Locate the cell with the specified text and output its (x, y) center coordinate. 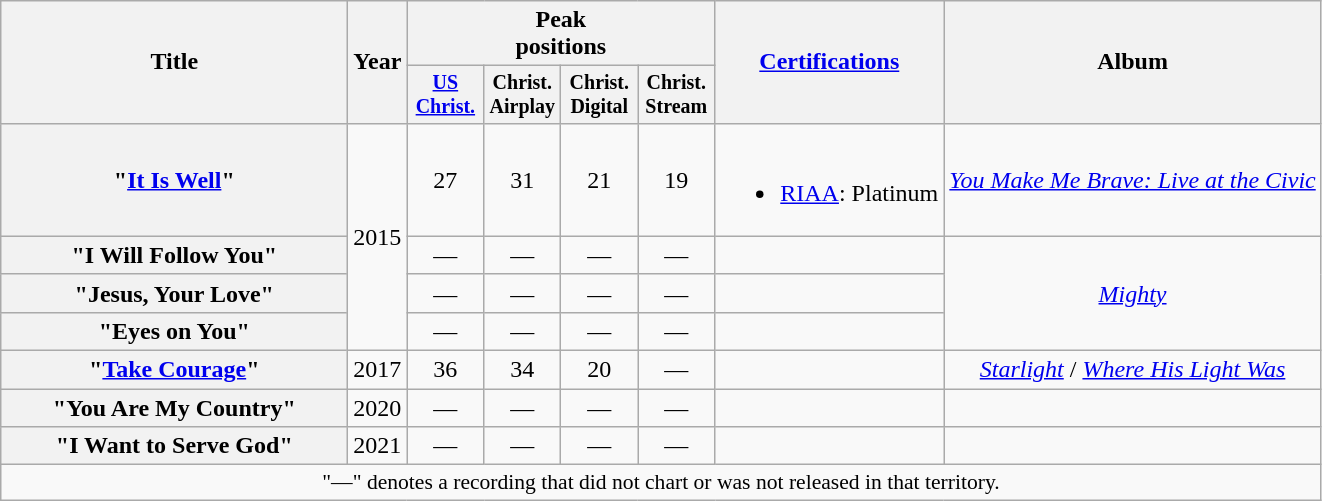
"I Will Follow You" (174, 255)
21 (600, 180)
Year (378, 62)
RIAA: Platinum (830, 180)
"—" denotes a recording that did not chart or was not released in that territory. (661, 483)
US Christ. (446, 94)
Christ. Airplay (522, 94)
Christ. Stream (676, 94)
Peakpositions (561, 34)
"You Are My Country" (174, 408)
2017 (378, 370)
36 (446, 370)
2020 (378, 408)
"Take Courage" (174, 370)
19 (676, 180)
27 (446, 180)
Title (174, 62)
2015 (378, 236)
"It Is Well" (174, 180)
"Jesus, Your Love" (174, 293)
You Make Me Brave: Live at the Civic (1132, 180)
34 (522, 370)
20 (600, 370)
Mighty (1132, 293)
2021 (378, 446)
Certifications (830, 62)
Album (1132, 62)
Christ. Digital (600, 94)
31 (522, 180)
"I Want to Serve God" (174, 446)
"Eyes on You" (174, 331)
Starlight / Where His Light Was (1132, 370)
